For the text-containing cell, return its midpoint in [x, y] coordinate format. 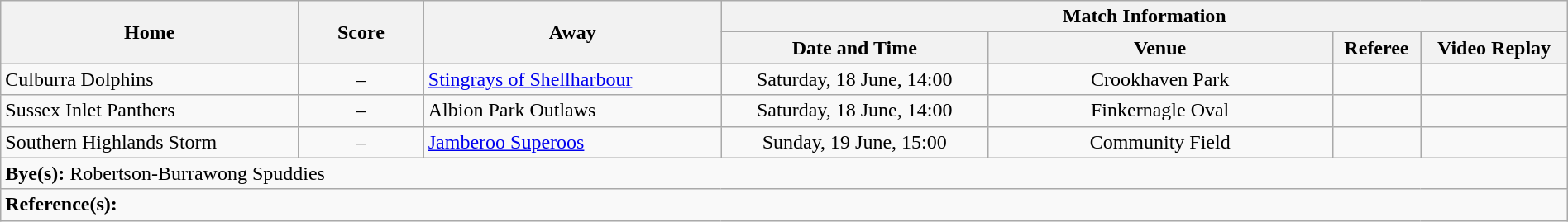
Bye(s): Robertson-Burrawong Spuddies [784, 173]
Sunday, 19 June, 15:00 [854, 142]
Reference(s): [784, 205]
Southern Highlands Storm [150, 142]
Video Replay [1494, 48]
Stingrays of Shellharbour [572, 79]
Match Information [1145, 17]
Albion Park Outlaws [572, 111]
Sussex Inlet Panthers [150, 111]
Date and Time [854, 48]
Jamberoo Superoos [572, 142]
Venue [1159, 48]
Away [572, 32]
Score [361, 32]
Crookhaven Park [1159, 79]
Home [150, 32]
Referee [1376, 48]
Community Field [1159, 142]
Culburra Dolphins [150, 79]
Finkernagle Oval [1159, 111]
